Output the (x, y) coordinate of the center of the cell containing the given text.  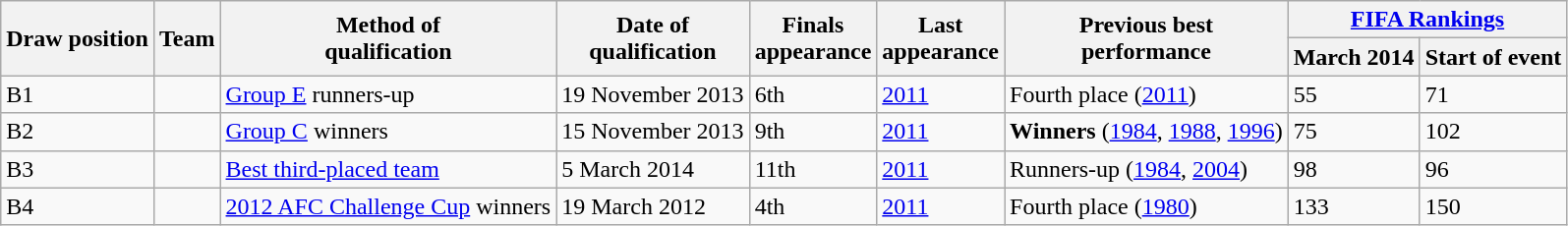
Draw position (78, 38)
98 (1354, 169)
FIFA Rankings (1427, 20)
B2 (78, 132)
55 (1354, 94)
Group E runners-up (388, 94)
B4 (78, 206)
Method ofqualification (388, 38)
11th (813, 169)
133 (1354, 206)
75 (1354, 132)
Fourth place (2011) (1146, 94)
150 (1493, 206)
9th (813, 132)
Group C winners (388, 132)
71 (1493, 94)
96 (1493, 169)
19 November 2013 (653, 94)
Best third-placed team (388, 169)
Lastappearance (941, 38)
102 (1493, 132)
Team (187, 38)
6th (813, 94)
4th (813, 206)
B1 (78, 94)
Fourth place (1980) (1146, 206)
Winners (1984, 1988, 1996) (1146, 132)
19 March 2012 (653, 206)
Runners-up (1984, 2004) (1146, 169)
March 2014 (1354, 57)
15 November 2013 (653, 132)
2012 AFC Challenge Cup winners (388, 206)
Previous bestperformance (1146, 38)
Start of event (1493, 57)
5 March 2014 (653, 169)
B3 (78, 169)
Finalsappearance (813, 38)
Date ofqualification (653, 38)
